For the text-containing cell, return its midpoint in [X, Y] coordinate format. 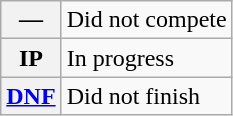
Did not finish [146, 96]
Did not compete [146, 20]
In progress [146, 58]
IP [31, 58]
DNF [31, 96]
— [31, 20]
